Determine the [x, y] coordinate at the center of the cell enclosing the given text.  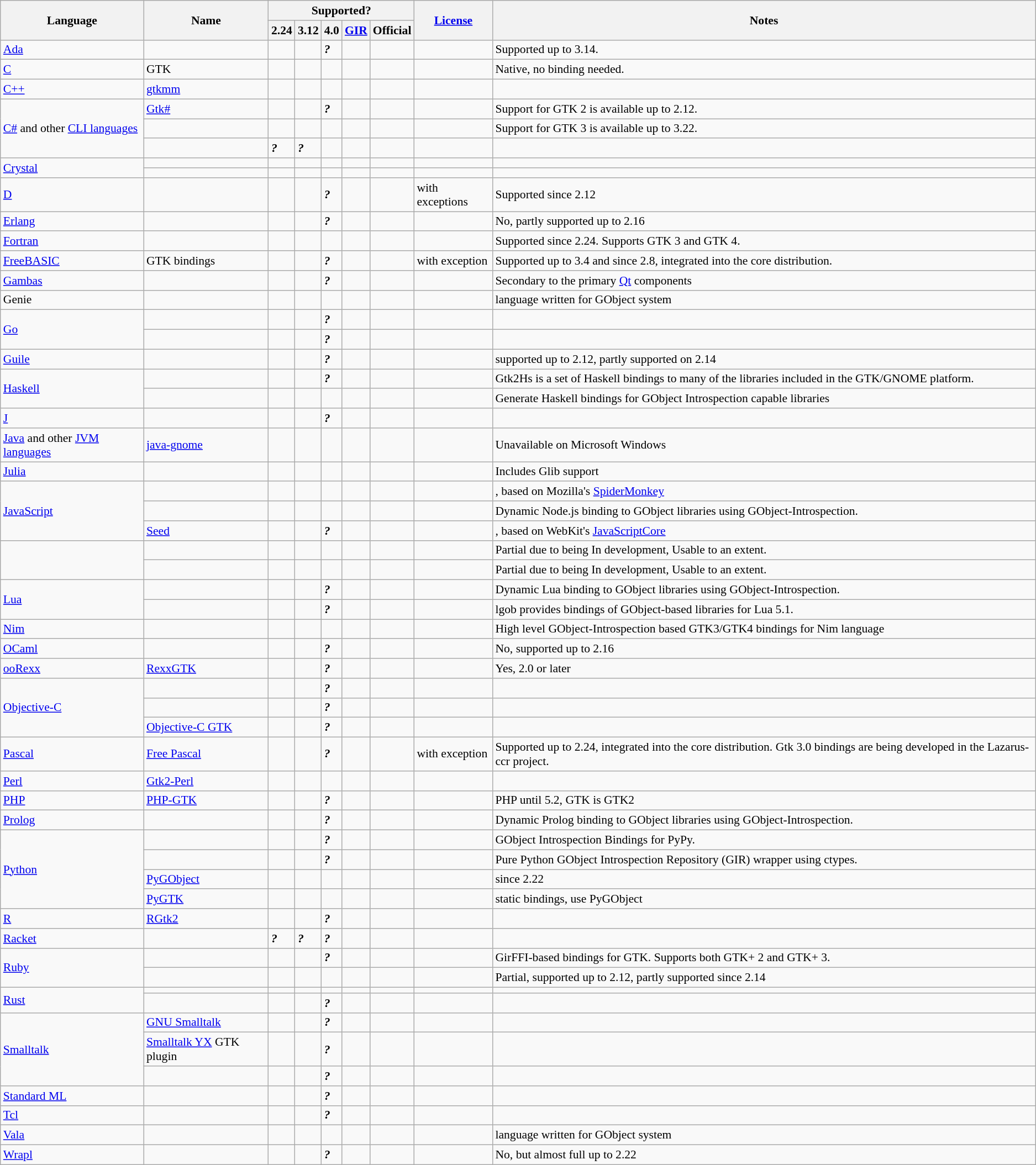
Java and other JVM languages [72, 445]
Supported? [341, 10]
Official [392, 30]
Go [72, 329]
Support for GTK 3 is available up to 3.22. [764, 129]
Support for GTK 2 is available up to 2.12. [764, 109]
Gtk# [206, 109]
ooRexx [72, 668]
No, but almost full up to 2.22 [764, 1155]
Pascal [72, 755]
Supported since 2.12 [764, 194]
Supported up to 3.14. [764, 50]
Notes [764, 20]
Supported since 2.24. Supports GTK 3 and GTK 4. [764, 241]
No, partly supported up to 2.16 [764, 222]
Gtk2Hs is a set of Haskell bindings to many of the libraries included in the GTK/GNOME platform. [764, 379]
Lua [72, 600]
GIR [356, 30]
Crystal [72, 168]
License [453, 20]
java-gnome [206, 445]
Gambas [72, 281]
Perl [72, 781]
Wrapl [72, 1155]
PHP [72, 800]
Partial, supported up to 2.12, partly supported since 2.14 [764, 978]
with exceptions [453, 194]
JavaScript [72, 512]
GNU Smalltalk [206, 1022]
static bindings, use PyGObject [764, 899]
Objective-C [72, 708]
Python [72, 869]
No, supported up to 2.16 [764, 649]
Free Pascal [206, 755]
GTK [206, 70]
Fortran [72, 241]
Supported up to 2.24, integrated into the core distribution. Gtk 3.0 bindings are being developed in the Lazarus-ccr project. [764, 755]
Nim [72, 629]
D [72, 194]
Racket [72, 939]
PyGObject [206, 879]
gtkmm [206, 89]
High level GObject-Introspection based GTK3/GTK4 bindings for Nim language [764, 629]
Dynamic Prolog binding to GObject libraries using GObject-Introspection. [764, 820]
Seed [206, 531]
Ruby [72, 968]
Native, no binding needed. [764, 70]
Includes Glib support [764, 472]
Dynamic Node.js binding to GObject libraries using GObject-Introspection. [764, 511]
3.12 [308, 30]
Yes, 2.0 or later [764, 668]
GTK bindings [206, 261]
C# and other CLI languages [72, 128]
R [72, 919]
Ada [72, 50]
Guile [72, 359]
Pure Python GObject Introspection Repository (GIR) wrapper using ctypes. [764, 860]
C++ [72, 89]
, based on Mozilla's SpiderMonkey [764, 492]
PHP until 5.2, GTK is GTK2 [764, 800]
Prolog [72, 820]
, based on WebKit's JavaScriptCore [764, 531]
Dynamic Lua binding to GObject libraries using GObject-Introspection. [764, 590]
C [72, 70]
2.24 [282, 30]
Objective-C GTK [206, 728]
Unavailable on Microsoft Windows [764, 445]
PHP-GTK [206, 800]
RGtk2 [206, 919]
Smalltalk YX GTK plugin [206, 1050]
PyGTK [206, 899]
Supported up to 3.4 and since 2.8, integrated into the core distribution. [764, 261]
Generate Haskell bindings for GObject Introspection capable libraries [764, 399]
Erlang [72, 222]
lgob provides bindings of GObject-based libraries for Lua 5.1. [764, 609]
Language [72, 20]
Genie [72, 300]
Haskell [72, 389]
4.0 [332, 30]
Smalltalk [72, 1049]
Tcl [72, 1115]
J [72, 418]
OCaml [72, 649]
supported up to 2.12, partly supported on 2.14 [764, 359]
Vala [72, 1135]
Secondary to the primary Qt components [764, 281]
since 2.22 [764, 879]
Julia [72, 472]
GObject Introspection Bindings for PyPy. [764, 840]
GirFFI-based bindings for GTK. Supports both GTK+ 2 and GTK+ 3. [764, 958]
FreeBASIC [72, 261]
Rust [72, 1000]
RexxGTK [206, 668]
Name [206, 20]
Standard ML [72, 1096]
Gtk2-Perl [206, 781]
